Return [X, Y] of the center of cell containing provided text 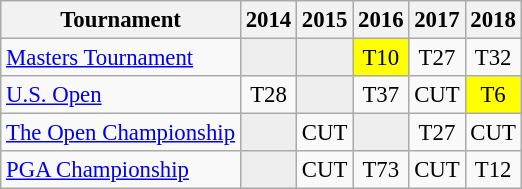
T37 [381, 95]
2016 [381, 20]
T10 [381, 58]
2018 [493, 20]
The Open Championship [121, 133]
Tournament [121, 20]
T32 [493, 58]
T73 [381, 170]
2017 [437, 20]
U.S. Open [121, 95]
T28 [268, 95]
Masters Tournament [121, 58]
2015 [325, 20]
T6 [493, 95]
T12 [493, 170]
PGA Championship [121, 170]
2014 [268, 20]
